From the cell containing the given text, extract its center point as (X, Y) coordinate. 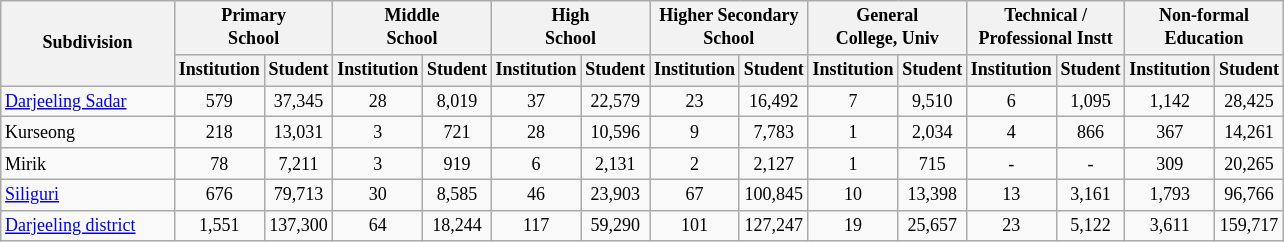
367 (1170, 132)
7 (853, 102)
18,244 (458, 226)
579 (219, 102)
2,127 (774, 164)
10,596 (616, 132)
59,290 (616, 226)
HighSchool (570, 28)
19 (853, 226)
117 (536, 226)
25,657 (932, 226)
9 (695, 132)
721 (458, 132)
1,095 (1090, 102)
Higher SecondarySchool (729, 28)
Kurseong (88, 132)
2 (695, 164)
218 (219, 132)
1,551 (219, 226)
79,713 (298, 194)
2,034 (932, 132)
8,585 (458, 194)
Siliguri (88, 194)
22,579 (616, 102)
Technical /Professional Instt (1045, 28)
37,345 (298, 102)
676 (219, 194)
30 (378, 194)
64 (378, 226)
5,122 (1090, 226)
2,131 (616, 164)
MiddleSchool (412, 28)
14,261 (1250, 132)
20,265 (1250, 164)
13 (1011, 194)
1,142 (1170, 102)
PrimarySchool (253, 28)
37 (536, 102)
Darjeeling Sadar (88, 102)
919 (458, 164)
3,161 (1090, 194)
101 (695, 226)
3,611 (1170, 226)
7,211 (298, 164)
Non-formalEducation (1204, 28)
100,845 (774, 194)
4 (1011, 132)
23,903 (616, 194)
Darjeeling district (88, 226)
866 (1090, 132)
7,783 (774, 132)
Subdivision (88, 44)
Mirik (88, 164)
127,247 (774, 226)
96,766 (1250, 194)
78 (219, 164)
GeneralCollege, Univ (887, 28)
137,300 (298, 226)
10 (853, 194)
13,398 (932, 194)
309 (1170, 164)
67 (695, 194)
8,019 (458, 102)
9,510 (932, 102)
16,492 (774, 102)
715 (932, 164)
159,717 (1250, 226)
28,425 (1250, 102)
46 (536, 194)
13,031 (298, 132)
1,793 (1170, 194)
